Locate the cell with the specified text and output its [X, Y] center coordinate. 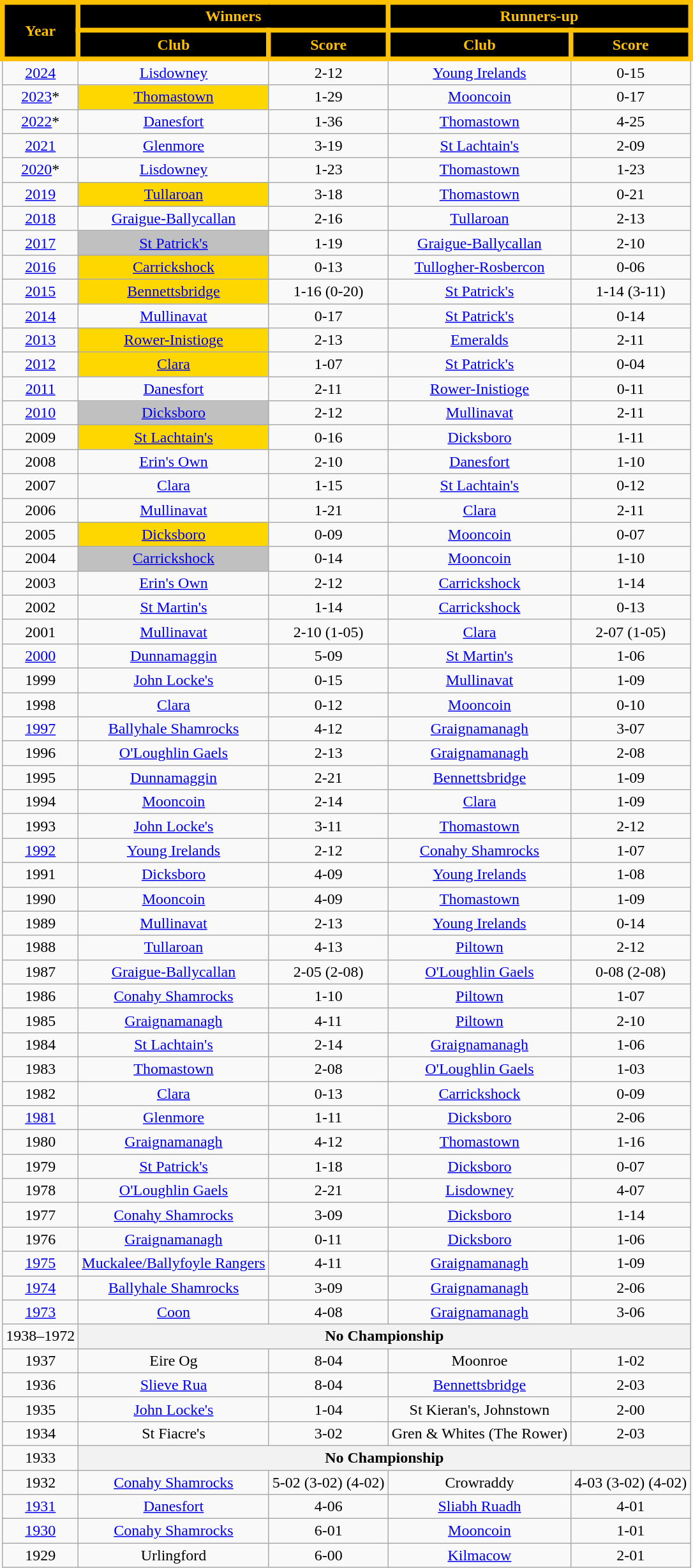
2002 [41, 607]
1-08 [630, 875]
1991 [41, 875]
1979 [41, 1166]
0-08 (2-08) [630, 972]
1938–1972 [41, 1336]
2019 [41, 194]
2-07 (1-05) [630, 631]
0-06 [630, 267]
6-01 [328, 1531]
1993 [41, 826]
Gren & Whites (The Rower) [480, 1433]
1973 [41, 1312]
4-08 [328, 1312]
St Fiacre's [174, 1433]
2015 [41, 291]
2-05 (2-08) [328, 972]
Eire Og [174, 1361]
2006 [41, 510]
2003 [41, 583]
2016 [41, 267]
Sliabh Ruadh [480, 1507]
1986 [41, 996]
Kilmacow [480, 1555]
1930 [41, 1531]
3-18 [328, 194]
1983 [41, 1069]
4-07 [630, 1191]
1935 [41, 1409]
Crowraddy [480, 1482]
1987 [41, 972]
0-16 [328, 437]
2010 [41, 413]
1976 [41, 1239]
4-25 [630, 121]
2014 [41, 316]
1994 [41, 802]
1-16 [630, 1142]
3-19 [328, 146]
2021 [41, 146]
3-06 [630, 1312]
1996 [41, 753]
Runners-up [539, 17]
1-15 [328, 486]
1-16 (0-20) [328, 291]
1995 [41, 778]
1936 [41, 1385]
1929 [41, 1555]
Slieve Rua [174, 1385]
1-21 [328, 510]
2012 [41, 365]
2-09 [630, 146]
2009 [41, 437]
1978 [41, 1191]
1982 [41, 1094]
2007 [41, 486]
2000 [41, 656]
Tullogher-Rosbercon [480, 267]
1-14 (3-11) [630, 291]
4-13 [328, 947]
2011 [41, 389]
1-36 [328, 121]
2008 [41, 462]
1984 [41, 1044]
2-16 [328, 218]
1937 [41, 1361]
2004 [41, 559]
5-09 [328, 656]
1-03 [630, 1069]
Coon [174, 1312]
1977 [41, 1215]
1980 [41, 1142]
1-02 [630, 1361]
1-01 [630, 1531]
2017 [41, 243]
1-18 [328, 1166]
2018 [41, 218]
1931 [41, 1507]
1997 [41, 729]
1985 [41, 1020]
Winners [234, 17]
Year [41, 31]
0-21 [630, 194]
1-04 [328, 1409]
0-10 [630, 704]
1992 [41, 850]
2022* [41, 121]
1981 [41, 1118]
2-10 (1-05) [328, 631]
3-11 [328, 826]
1999 [41, 680]
2005 [41, 534]
1988 [41, 947]
St Kieran's, Johnstown [480, 1409]
1-19 [328, 243]
2-00 [630, 1409]
4-03 (3-02) (4-02) [630, 1482]
2023* [41, 97]
1932 [41, 1482]
4-01 [630, 1507]
2024 [41, 72]
1989 [41, 923]
1974 [41, 1288]
1990 [41, 899]
1934 [41, 1433]
2020* [41, 170]
1-29 [328, 97]
1975 [41, 1263]
4-06 [328, 1507]
1998 [41, 704]
1933 [41, 1458]
5-02 (3-02) (4-02) [328, 1482]
2001 [41, 631]
Muckalee/Ballyfoyle Rangers [174, 1263]
Moonroe [480, 1361]
6-00 [328, 1555]
0-04 [630, 365]
2013 [41, 340]
2-01 [630, 1555]
Urlingford [174, 1555]
3-02 [328, 1433]
Emeralds [480, 340]
3-07 [630, 729]
